Return (x, y) of the center of cell containing provided text 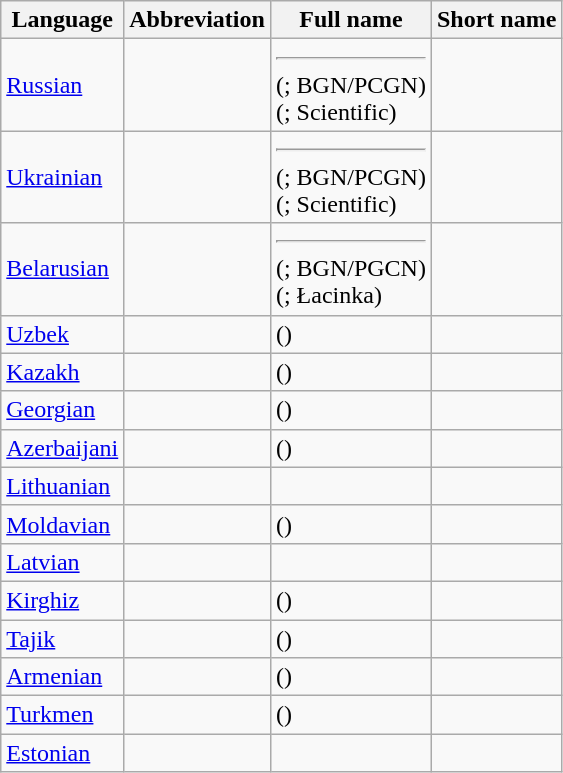
Russian (62, 85)
Belarusian (62, 269)
Uzbek (62, 334)
(; BGN/PGCN)(; Łacinka) (350, 269)
Tajik (62, 639)
Moldavian (62, 524)
Georgian (62, 410)
Estonian (62, 753)
Full name (350, 20)
Short name (496, 20)
Language (62, 20)
Turkmen (62, 715)
Abbreviation (198, 20)
Kazakh (62, 372)
Kirghiz (62, 600)
Ukrainian (62, 177)
Armenian (62, 677)
Azerbaijani (62, 448)
Latvian (62, 562)
Lithuanian (62, 486)
